Search for the cell housing the specified text and yield its (x, y) center coordinate. 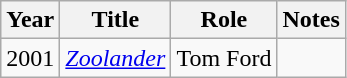
Tom Ford (224, 58)
Notes (311, 20)
2001 (30, 58)
Year (30, 20)
Role (224, 20)
Title (116, 20)
Zoolander (116, 58)
